For the text-containing cell, return its midpoint in (x, y) coordinate format. 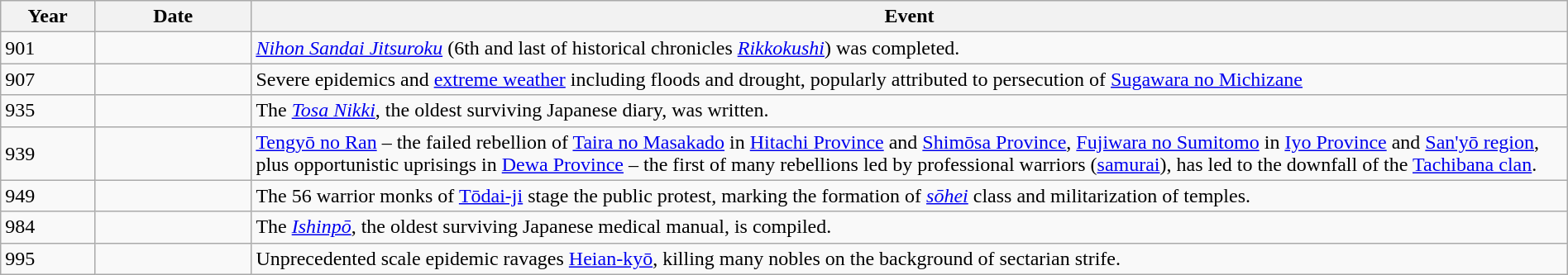
The 56 warrior monks of Tōdai-ji stage the public protest, marking the formation of sōhei class and militarization of temples. (910, 196)
907 (48, 79)
901 (48, 48)
939 (48, 154)
Event (910, 17)
Year (48, 17)
The Tosa Nikki, the oldest surviving Japanese diary, was written. (910, 111)
984 (48, 227)
935 (48, 111)
Severe epidemics and extreme weather including floods and drought, popularly attributed to persecution of Sugawara no Michizane (910, 79)
Nihon Sandai Jitsuroku (6th and last of historical chronicles Rikkokushi) was completed. (910, 48)
Unprecedented scale epidemic ravages Heian-kyō, killing many nobles on the background of sectarian strife. (910, 258)
Date (172, 17)
The Ishinpō, the oldest surviving Japanese medical manual, is compiled. (910, 227)
995 (48, 258)
949 (48, 196)
